Pinpoint the cell where the given text exists, returning its [x, y] midpoint coordinate. 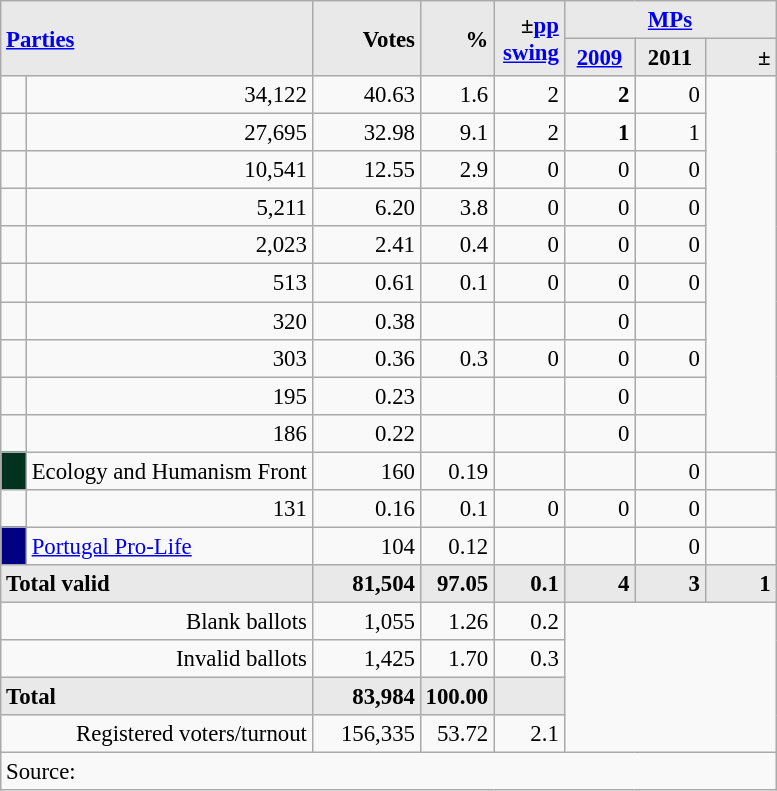
1,055 [366, 621]
MPs [670, 20]
12.55 [366, 170]
2.41 [366, 245]
100.00 [456, 697]
104 [366, 546]
0.23 [366, 396]
1.26 [456, 621]
27,695 [169, 133]
32.98 [366, 133]
10,541 [169, 170]
Total [156, 697]
1.70 [456, 659]
195 [169, 396]
3 [670, 584]
3.8 [456, 208]
6.20 [366, 208]
0.61 [366, 283]
2,023 [169, 245]
97.05 [456, 584]
34,122 [169, 95]
0.19 [456, 471]
0.16 [366, 509]
% [456, 38]
2011 [670, 58]
Votes [366, 38]
2.9 [456, 170]
±pp swing [530, 38]
5,211 [169, 208]
Parties [156, 38]
Total valid [156, 584]
Registered voters/turnout [156, 734]
83,984 [366, 697]
131 [169, 509]
1,425 [366, 659]
0.22 [366, 433]
Invalid ballots [156, 659]
0.2 [530, 621]
0.12 [456, 546]
0.4 [456, 245]
0.38 [366, 321]
2009 [600, 58]
Portugal Pro-Life [169, 546]
186 [169, 433]
53.72 [456, 734]
160 [366, 471]
± [740, 58]
4 [600, 584]
Ecology and Humanism Front [169, 471]
513 [169, 283]
156,335 [366, 734]
Blank ballots [156, 621]
9.1 [456, 133]
303 [169, 358]
40.63 [366, 95]
81,504 [366, 584]
2.1 [530, 734]
0.36 [366, 358]
1.6 [456, 95]
Source: [388, 772]
320 [169, 321]
